Determine the [x, y] coordinate at the center of the cell enclosing the given text.  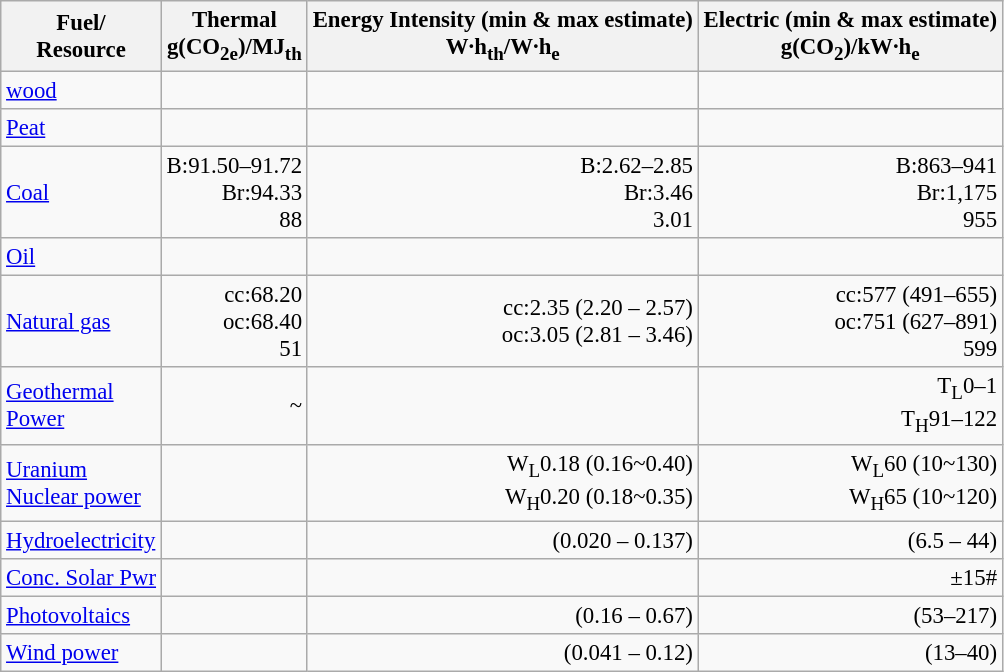
wood [82, 91]
Fuel/Resource [82, 36]
(0.16 – 0.67) [502, 615]
Peat [82, 128]
WL0.18 (0.16~0.40)WH0.20 (0.18~0.35) [502, 482]
Hydroelectricity [82, 540]
GeothermalPower [82, 406]
(0.020 – 0.137) [502, 540]
(13–40) [850, 653]
B:863–941Br:1,175955 [850, 193]
cc:68.20oc:68.4051 [234, 322]
Oil [82, 257]
Energy Intensity (min & max estimate)W·hth/W·he [502, 36]
Natural gas [82, 322]
TL0–1TH91–122 [850, 406]
Photovoltaics [82, 615]
UraniumNuclear power [82, 482]
Thermalg(CO2e)/MJth [234, 36]
cc:2.35 (2.20 – 2.57)oc:3.05 (2.81 – 3.46) [502, 322]
Coal [82, 193]
(0.041 – 0.12) [502, 653]
Electric (min & max estimate) g(CO2)/kW·he [850, 36]
(6.5 – 44) [850, 540]
~ [234, 406]
(53–217) [850, 615]
B:91.50–91.72Br:94.3388 [234, 193]
Wind power [82, 653]
±15# [850, 578]
WL60 (10~130)WH65 (10~120) [850, 482]
Conc. Solar Pwr [82, 578]
B:2.62–2.85Br:3.463.01 [502, 193]
cc:577 (491–655)oc:751 (627–891)599 [850, 322]
